Capture the cell that displays the provided text and extract its (X, Y) central coordinate. 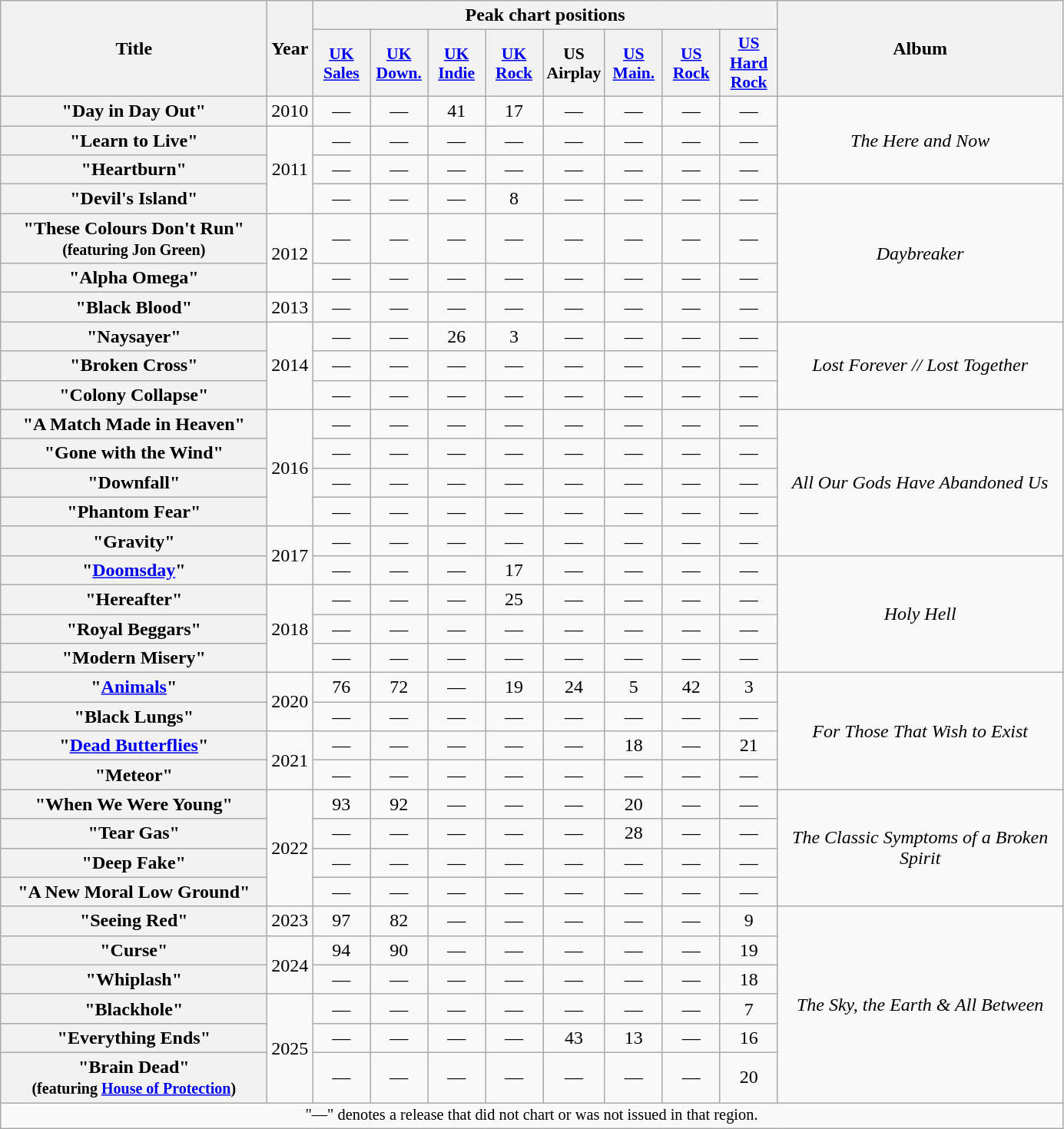
82 (399, 921)
"Alpha Omega" (134, 278)
5 (633, 687)
Holy Hell (920, 614)
UK Down. (399, 63)
"Brain Dead"(featuring House of Protection) (134, 1077)
"Meteor" (134, 775)
2023 (290, 921)
"Heartburn" (134, 170)
"A Match Made in Heaven" (134, 424)
Daybreaker (920, 253)
Title (134, 49)
"Deep Fake" (134, 862)
Year (290, 49)
For Those That Wish to Exist (920, 731)
"Phantom Fear" (134, 512)
24 (573, 687)
"Broken Cross" (134, 366)
"Royal Beggars" (134, 629)
"Curse" (134, 950)
43 (573, 1038)
2012 (290, 253)
Album (920, 49)
"Naysayer" (134, 336)
UKRock (515, 63)
"Dead Butterflies" (134, 746)
16 (748, 1038)
"Blackhole" (134, 1008)
2018 (290, 628)
USHard Rock (748, 63)
"These Colours Don't Run"(featuring Jon Green) (134, 238)
"—" denotes a release that did not chart or was not issued in that region. (532, 1116)
90 (399, 950)
The Sky, the Earth & All Between (920, 1005)
2021 (290, 760)
The Here and Now (920, 140)
72 (399, 687)
"Black Blood" (134, 307)
9 (748, 921)
"Devil's Island" (134, 199)
28 (633, 833)
26 (456, 336)
"Day in Day Out" (134, 111)
UK Indie (456, 63)
2010 (290, 111)
"Modern Misery" (134, 658)
USMain. (633, 63)
2017 (290, 555)
US Airplay (573, 63)
2014 (290, 366)
"Colony Collapse" (134, 395)
"Gone with the Wind" (134, 453)
2020 (290, 702)
76 (341, 687)
All Our Gods Have Abandoned Us (920, 482)
92 (399, 804)
13 (633, 1038)
2016 (290, 468)
"Everything Ends" (134, 1038)
"Downfall" (134, 482)
7 (748, 1008)
USRock (691, 63)
UK Sales (341, 63)
"Whiplash" (134, 979)
"Gravity" (134, 541)
"Animals" (134, 687)
2013 (290, 307)
2024 (290, 965)
The Classic Symptoms of a Broken Spirit (920, 848)
"Hereafter" (134, 599)
"Doomsday" (134, 570)
"Learn to Live" (134, 141)
2025 (290, 1048)
97 (341, 921)
41 (456, 111)
Peak chart positions (545, 15)
2011 (290, 170)
42 (691, 687)
"A New Moral Low Ground" (134, 892)
8 (515, 199)
"Black Lungs" (134, 717)
2022 (290, 848)
"Seeing Red" (134, 921)
94 (341, 950)
21 (748, 746)
"When We Were Young" (134, 804)
25 (515, 599)
"Tear Gas" (134, 833)
Lost Forever // Lost Together (920, 366)
93 (341, 804)
